Find where the given text appears and provide that cell's center as (X, Y) coordinate. 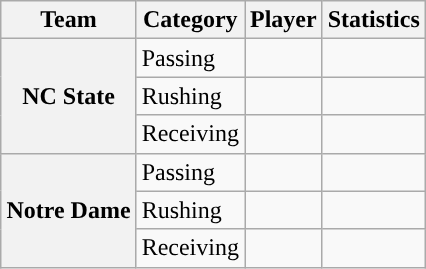
Notre Dame (68, 210)
Statistics (374, 20)
Category (190, 20)
NC State (68, 96)
Player (283, 20)
Team (68, 20)
